Identify which cell holds the provided text, then report its (x, y) central coordinate. 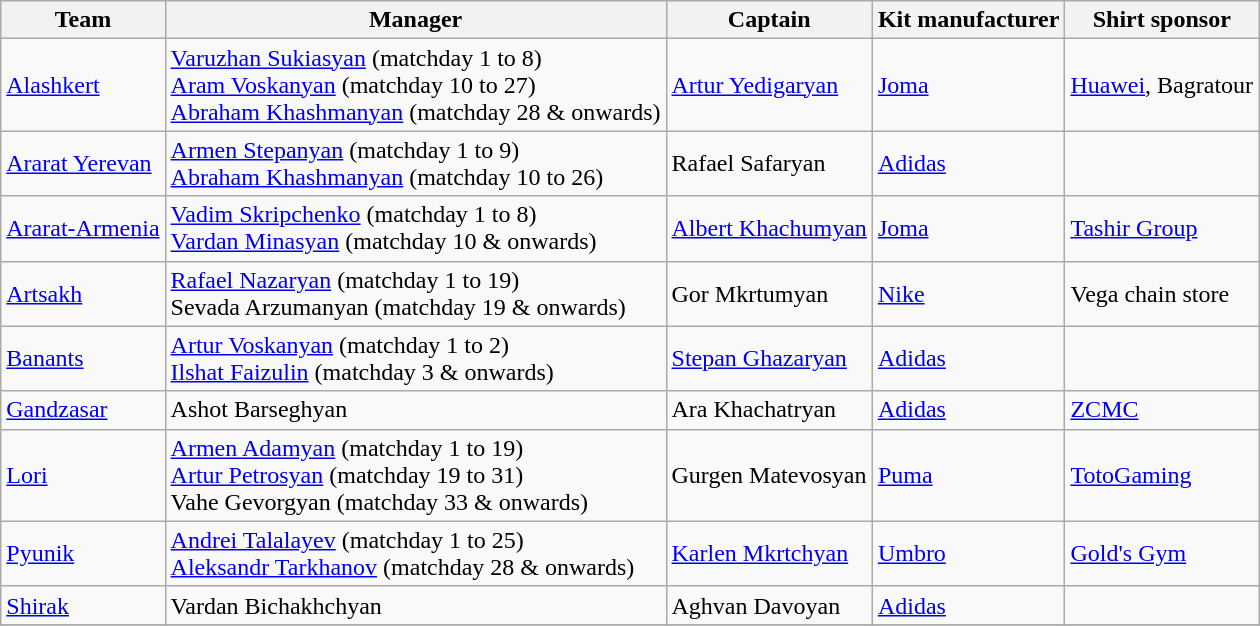
Captain (769, 20)
Banants (83, 358)
Umbro (968, 554)
Gandzasar (83, 410)
Pyunik (83, 554)
Manager (416, 20)
Ararat-Armenia (83, 228)
Nike (968, 294)
TotoGaming (1162, 475)
Shirt sponsor (1162, 20)
Varuzhan Sukiasyan (matchday 1 to 8) Aram Voskanyan (matchday 10 to 27) Abraham Khashmanyan (matchday 28 & onwards) (416, 85)
Armen Stepanyan (matchday 1 to 9) Abraham Khashmanyan (matchday 10 to 26) (416, 164)
Karlen Mkrtchyan (769, 554)
Rafael Nazaryan (matchday 1 to 19) Sevada Arzumanyan (matchday 19 & onwards) (416, 294)
Huawei, Bagratour (1162, 85)
Ara Khachatryan (769, 410)
Aghvan Davoyan (769, 605)
Albert Khachumyan (769, 228)
Gold's Gym (1162, 554)
Artur Yedigaryan (769, 85)
Artsakh (83, 294)
Gor Mkrtumyan (769, 294)
Andrei Talalayev (matchday 1 to 25) Aleksandr Tarkhanov (matchday 28 & onwards) (416, 554)
Rafael Safaryan (769, 164)
Kit manufacturer (968, 20)
Ararat Yerevan (83, 164)
Ashot Barseghyan (416, 410)
Stepan Ghazaryan (769, 358)
Alashkert (83, 85)
Gurgen Matevosyan (769, 475)
Team (83, 20)
Vardan Bichakhchyan (416, 605)
Vadim Skripchenko (matchday 1 to 8) Vardan Minasyan (matchday 10 & onwards) (416, 228)
Shirak (83, 605)
Artur Voskanyan (matchday 1 to 2) Ilshat Faizulin (matchday 3 & onwards) (416, 358)
Tashir Group (1162, 228)
ZCMC (1162, 410)
Lori (83, 475)
Armen Adamyan (matchday 1 to 19) Artur Petrosyan (matchday 19 to 31) Vahe Gevorgyan (matchday 33 & onwards) (416, 475)
Puma (968, 475)
Vega chain store (1162, 294)
